Return [X, Y] of the center of cell containing provided text 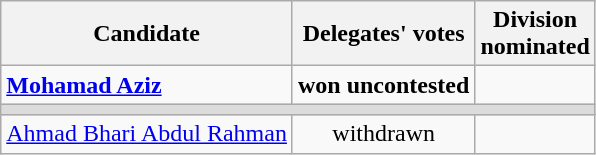
withdrawn [383, 134]
Candidate [147, 34]
Divisionnominated [535, 34]
Ahmad Bhari Abdul Rahman [147, 134]
Delegates' votes [383, 34]
won uncontested [383, 85]
Mohamad Aziz [147, 85]
